Return the (x, y) coordinate for the center point of the cell that contains the specified text.  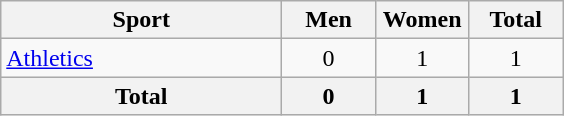
Sport (142, 20)
Men (329, 20)
Women (422, 20)
Athletics (142, 58)
